Find where the given text appears and provide that cell's center as (X, Y) coordinate. 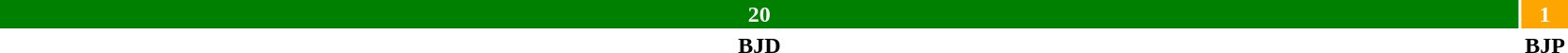
20 (759, 14)
